Provide the (X, Y) coordinate of the cell's center where the given text is located.  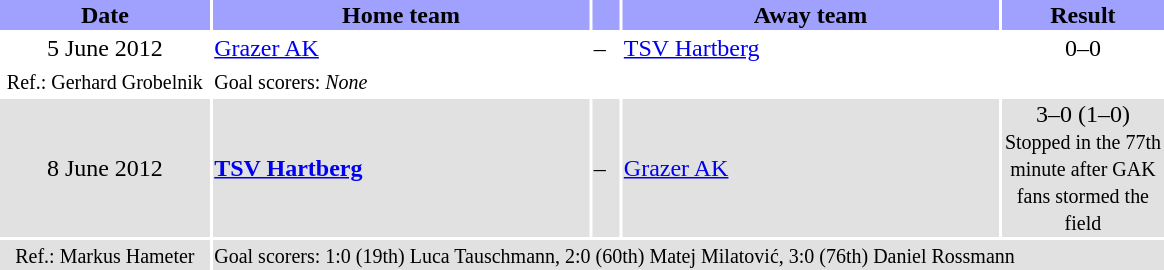
Date (105, 15)
Away team (810, 15)
Goal scorers: None (688, 81)
3–0 (1–0)Stopped in the 77th minute after GAK fans stormed the field (1083, 168)
5 June 2012 (105, 48)
Home team (402, 15)
Result (1083, 15)
Goal scorers: 1:0 (19th) Luca Tauschmann, 2:0 (60th) Matej Milatović, 3:0 (76th) Daniel Rossmann (688, 255)
8 June 2012 (105, 168)
Ref.: Gerhard Grobelnik (105, 81)
Ref.: Markus Hameter (105, 255)
0–0 (1083, 48)
